Provide the [x, y] coordinate of the cell's center where the given text is located.  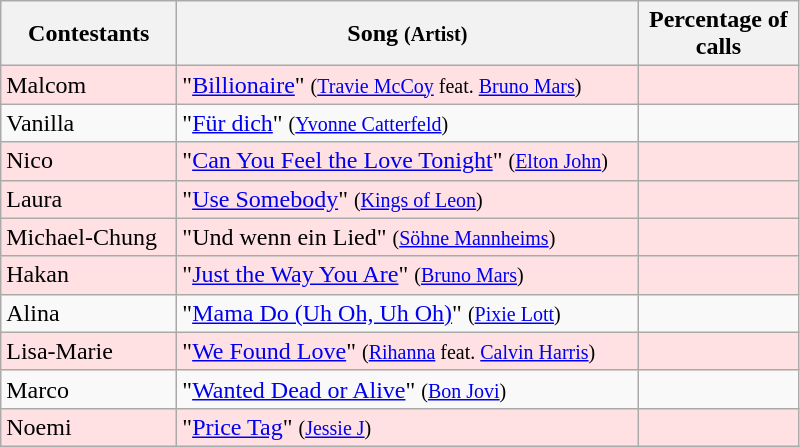
Vanilla [89, 123]
"Wanted Dead or Alive" (Bon Jovi) [408, 389]
Song (Artist) [408, 34]
Percentage of calls [718, 34]
"Für dich" (Yvonne Catterfeld) [408, 123]
"Use Somebody" (Kings of Leon) [408, 199]
"Und wenn ein Lied" (Söhne Mannheims) [408, 237]
Laura [89, 199]
Noemi [89, 427]
Hakan [89, 275]
"Can You Feel the Love Tonight" (Elton John) [408, 161]
Marco [89, 389]
"Just the Way You Are" (Bruno Mars) [408, 275]
"We Found Love" (Rihanna feat. Calvin Harris) [408, 351]
"Price Tag" (Jessie J) [408, 427]
Malcom [89, 85]
"Billionaire" (Travie McCoy feat. Bruno Mars) [408, 85]
"Mama Do (Uh Oh, Uh Oh)" (Pixie Lott) [408, 313]
Contestants [89, 34]
Alina [89, 313]
Lisa-Marie [89, 351]
Nico [89, 161]
Michael-Chung [89, 237]
